Provide the (X, Y) coordinate of the cell's center where the given text is located.  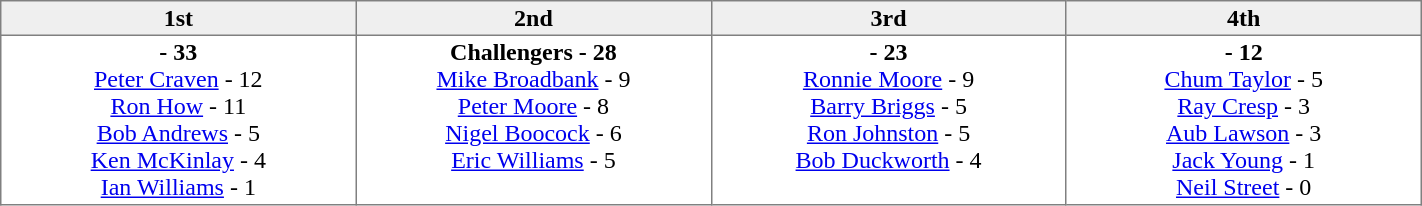
- 33Peter Craven - 12Ron How - 11Bob Andrews - 5Ken McKinlay - 4Ian Williams - 1 (178, 120)
3rd (888, 18)
4th (1244, 18)
1st (178, 18)
- 12Chum Taylor - 5Ray Cresp - 3Aub Lawson - 3Jack Young - 1Neil Street - 0 (1244, 120)
Challengers - 28Mike Broadbank - 9Peter Moore - 8Nigel Boocock - 6Eric Williams - 5 (534, 120)
2nd (534, 18)
- 23Ronnie Moore - 9Barry Briggs - 5Ron Johnston - 5Bob Duckworth - 4 (888, 120)
